Determine the [x, y] coordinate at the center of the cell enclosing the given text.  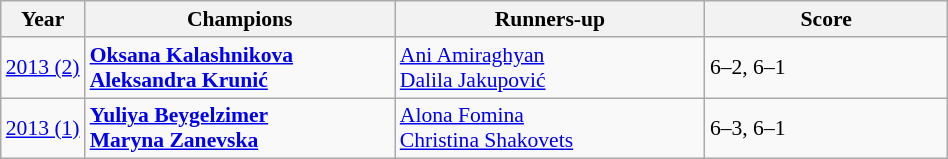
Year [43, 19]
2013 (1) [43, 128]
Yuliya Beygelzimer Maryna Zanevska [240, 128]
Oksana Kalashnikova Aleksandra Krunić [240, 68]
Score [826, 19]
6–3, 6–1 [826, 128]
6–2, 6–1 [826, 68]
Alona Fomina Christina Shakovets [550, 128]
Ani Amiraghyan Dalila Jakupović [550, 68]
2013 (2) [43, 68]
Runners-up [550, 19]
Champions [240, 19]
